Output the (x, y) coordinate of the center of the cell containing the given text.  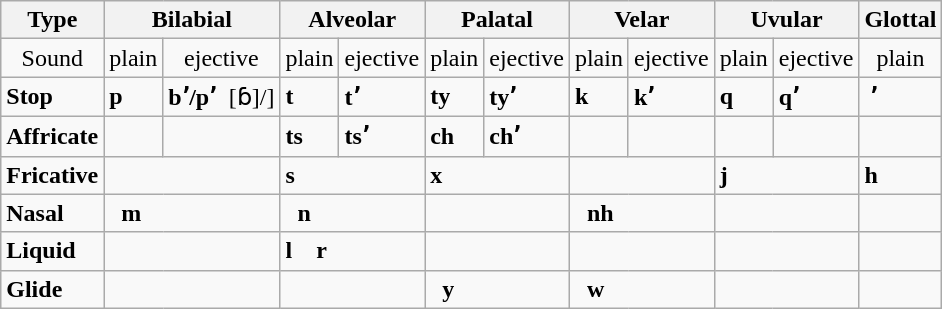
ch (454, 136)
nh (642, 213)
h (900, 175)
Glide (52, 289)
Nasal (52, 213)
Bilabial (192, 20)
Liquid (52, 251)
k (598, 97)
Type (52, 20)
ʼ (900, 97)
tyʼ (527, 97)
tsʼ (382, 136)
Palatal (498, 20)
n (352, 213)
j (786, 175)
bʼ/pʼ [ɓ]/] (222, 97)
qʼ (816, 97)
Sound (52, 58)
w (642, 289)
Fricative (52, 175)
Alveolar (352, 20)
Affricate (52, 136)
chʼ (527, 136)
q (744, 97)
s (352, 175)
Stop (52, 97)
y (498, 289)
m (192, 213)
Uvular (786, 20)
x (498, 175)
l r (352, 251)
ts (310, 136)
p (134, 97)
Velar (642, 20)
tʼ (382, 97)
t (310, 97)
kʼ (671, 97)
Glottal (900, 20)
ty (454, 97)
